Search for the cell housing the specified text and yield its [X, Y] center coordinate. 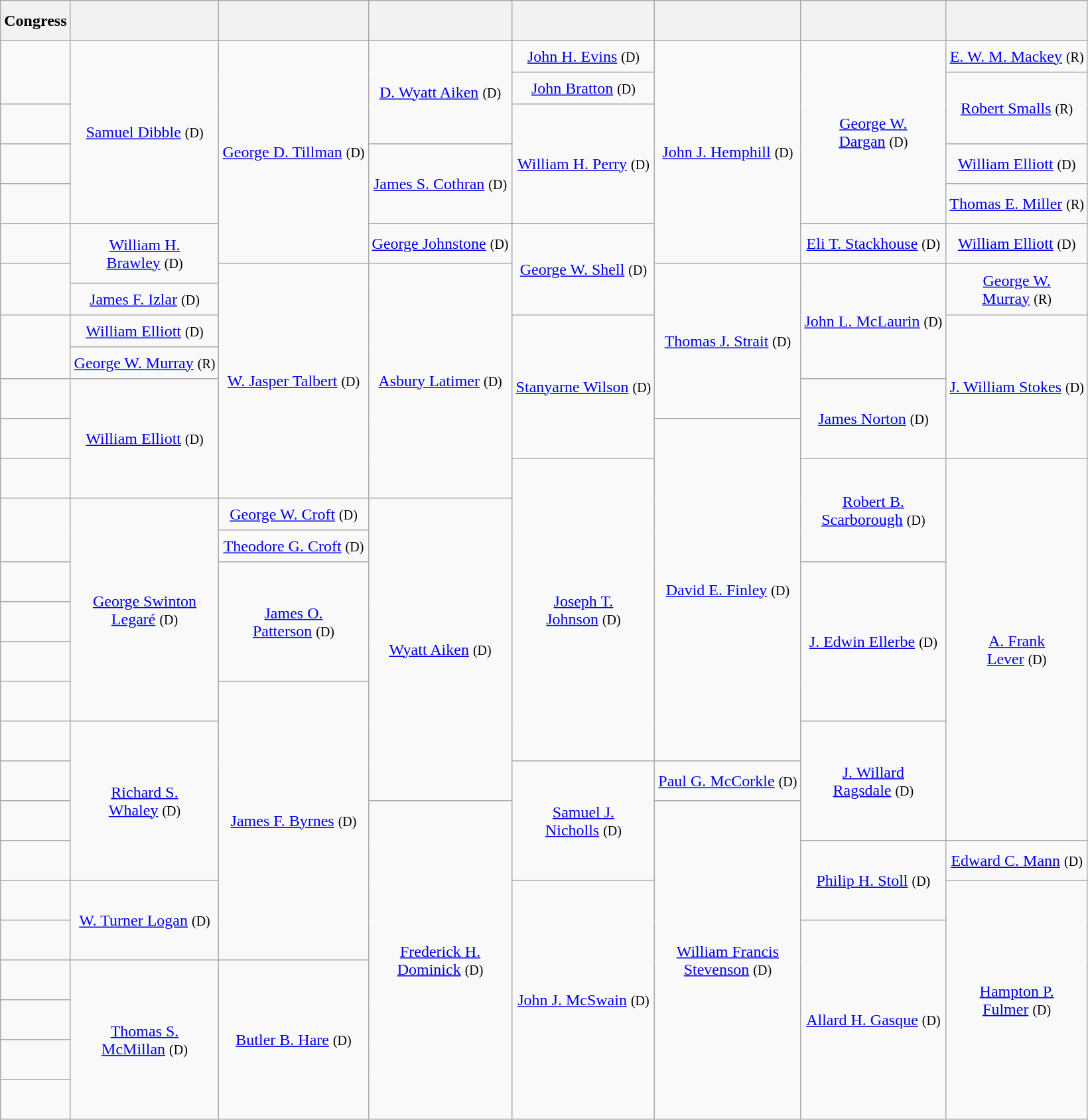
Thomas S.McMillan (D) [145, 1040]
George D. Tillman (D) [293, 152]
George W.Murray (R) [1017, 289]
George W. Croft (D) [293, 514]
Wyatt Aiken (D) [441, 650]
Samuel J.Nicholls (D) [584, 821]
Stanyarne Wilson (D) [584, 387]
John L. McLaurin (D) [873, 321]
Butler B. Hare (D) [293, 1040]
E. W. M. Mackey (R) [1017, 56]
George SwintonLegaré (D) [145, 610]
Richard S.Whaley (D) [145, 801]
Frederick H.Dominick (D) [441, 960]
Thomas E. Miller (R) [1017, 204]
James Norton (D) [873, 419]
Edward C. Mann (D) [1017, 861]
George W. Shell (D) [584, 269]
William H. Perry (D) [584, 164]
Allard H. Gasque (D) [873, 1020]
William H.Brawley (D) [145, 253]
Paul G. McCorkle (D) [728, 781]
James S. Cothran (D) [441, 184]
W. Jasper Talbert (D) [293, 381]
Eli T. Stackhouse (D) [873, 244]
A. FrankLever (D) [1017, 650]
Theodore G. Croft (D) [293, 546]
David E. Finley (D) [728, 590]
George W.Dargan (D) [873, 132]
J. WillardRagsdale (D) [873, 781]
James F. Byrnes (D) [293, 821]
J. Edwin Ellerbe (D) [873, 642]
John J. Hemphill (D) [728, 152]
J. William Stokes (D) [1017, 387]
Philip H. Stoll (D) [873, 880]
John J. McSwain (D) [584, 1000]
James O.Patterson (D) [293, 622]
Joseph T.Johnson (D) [584, 610]
D. Wyatt Aiken (D) [441, 92]
Thomas J. Strait (D) [728, 341]
Hampton P.Fulmer (D) [1017, 1000]
John Bratton (D) [584, 88]
Asbury Latimer (D) [441, 381]
James F. Izlar (D) [145, 299]
Robert Smalls (R) [1017, 108]
William FrancisStevenson (D) [728, 960]
Congress [36, 21]
George Johnstone (D) [441, 244]
George W. Murray (R) [145, 363]
W. Turner Logan (D) [145, 920]
Robert B.Scarborough (D) [873, 510]
Samuel Dibble (D) [145, 132]
John H. Evins (D) [584, 56]
